From the cell containing the given text, extract its center point as [X, Y] coordinate. 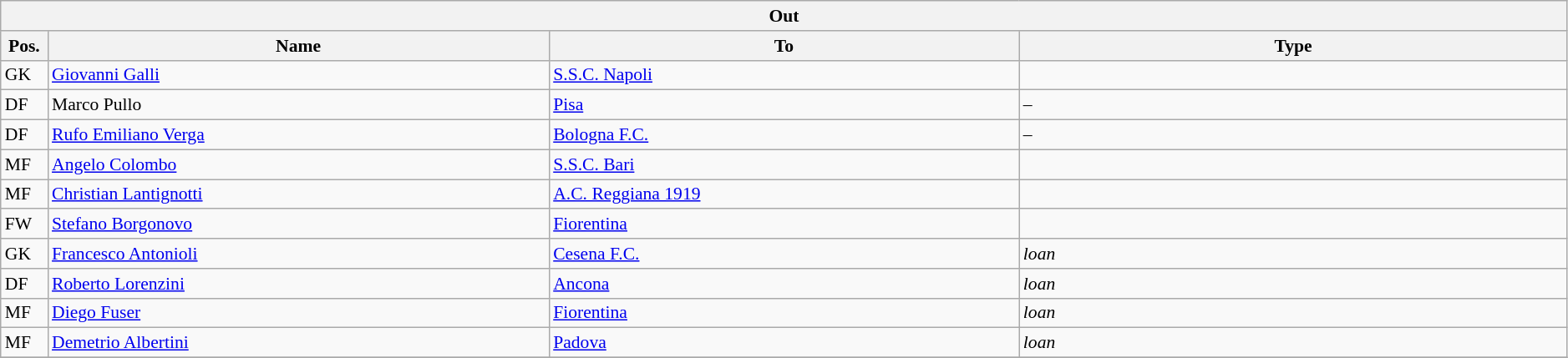
Stefano Borgonovo [298, 224]
Cesena F.C. [784, 254]
A.C. Reggiana 1919 [784, 194]
Name [298, 46]
S.S.C. Napoli [784, 75]
Angelo Colombo [298, 164]
Rufo Emiliano Verga [298, 135]
To [784, 46]
Pisa [784, 105]
Ancona [784, 284]
Roberto Lorenzini [298, 284]
Francesco Antonioli [298, 254]
Giovanni Galli [298, 75]
Pos. [24, 46]
S.S.C. Bari [784, 164]
Padova [784, 343]
Bologna F.C. [784, 135]
Type [1293, 46]
Christian Lantignotti [298, 194]
Marco Pullo [298, 105]
Demetrio Albertini [298, 343]
Diego Fuser [298, 313]
Out [784, 16]
FW [24, 224]
